Detect which cell encompasses the target text, then output its (x, y) center coordinate. 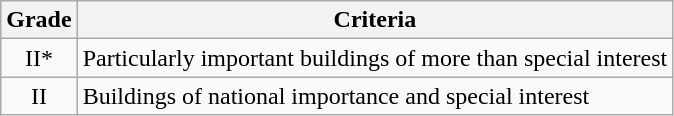
Criteria (375, 20)
Buildings of national importance and special interest (375, 96)
Particularly important buildings of more than special interest (375, 58)
II* (39, 58)
Grade (39, 20)
II (39, 96)
